Capture the cell that displays the provided text and extract its (x, y) central coordinate. 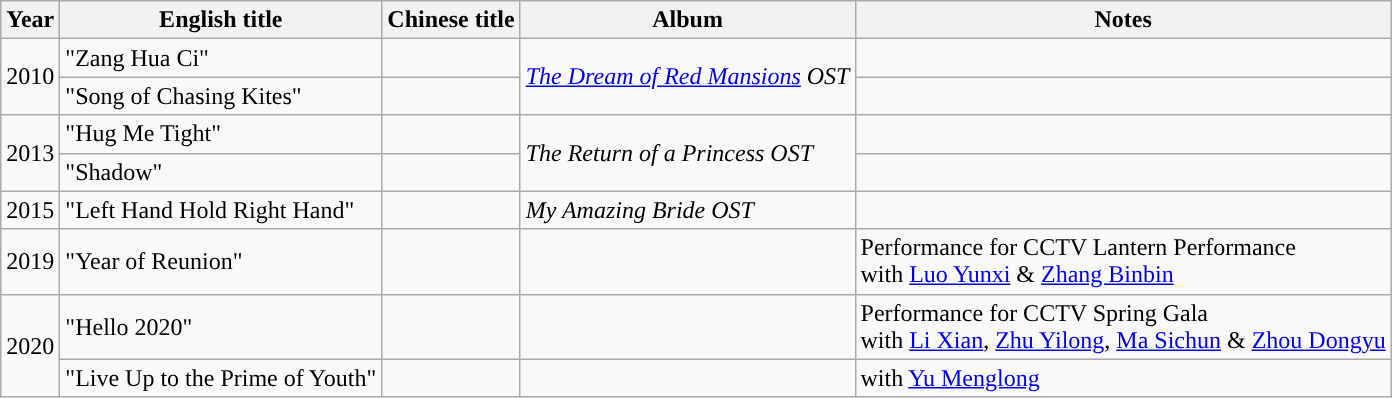
My Amazing Bride OST (688, 210)
The Dream of Red Mansions OST (688, 77)
Year (30, 20)
2015 (30, 210)
The Return of a Princess OST (688, 153)
"Shadow" (221, 172)
2019 (30, 262)
"Left Hand Hold Right Hand" (221, 210)
Chinese title (451, 20)
"Zang Hua Ci" (221, 58)
"Live Up to the Prime of Youth" (221, 378)
Performance for CCTV Lantern Performancewith Luo Yunxi & Zhang Binbin (1123, 262)
"Hello 2020" (221, 326)
Album (688, 20)
Performance for CCTV Spring Galawith Li Xian, Zhu Yilong, Ma Sichun & Zhou Dongyu (1123, 326)
2013 (30, 153)
with Yu Menglong (1123, 378)
"Song of Chasing Kites" (221, 96)
Notes (1123, 20)
2020 (30, 346)
English title (221, 20)
2010 (30, 77)
"Hug Me Tight" (221, 134)
"Year of Reunion" (221, 262)
